Search for the cell housing the specified text and yield its [x, y] center coordinate. 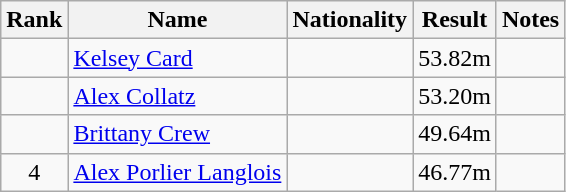
4 [34, 172]
53.82m [455, 58]
Alex Porlier Langlois [178, 172]
53.20m [455, 96]
Notes [530, 20]
Brittany Crew [178, 134]
Nationality [350, 20]
Name [178, 20]
46.77m [455, 172]
Rank [34, 20]
Kelsey Card [178, 58]
49.64m [455, 134]
Alex Collatz [178, 96]
Result [455, 20]
